From the cell containing the given text, extract its center point as (X, Y) coordinate. 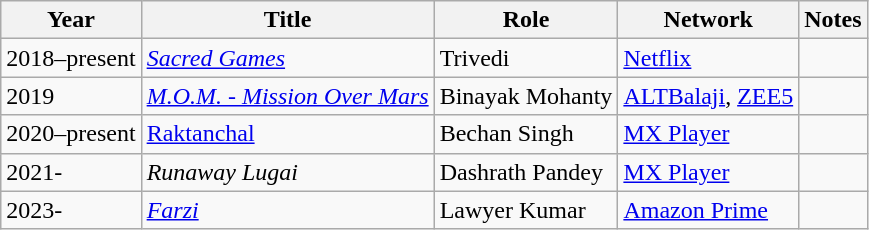
Runaway Lugai (288, 172)
Year (71, 20)
Bechan Singh (526, 134)
Netflix (708, 58)
Raktanchal (288, 134)
Notes (833, 20)
Amazon Prime (708, 210)
ALTBalaji, ZEE5 (708, 96)
Binayak Mohanty (526, 96)
Lawyer Kumar (526, 210)
Dashrath Pandey (526, 172)
Sacred Games (288, 58)
Farzi (288, 210)
2018–present (71, 58)
Title (288, 20)
2023- (71, 210)
M.O.M. - Mission Over Mars (288, 96)
Role (526, 20)
Network (708, 20)
2020–present (71, 134)
2021- (71, 172)
Trivedi (526, 58)
2019 (71, 96)
